Return (x, y) of the center of cell containing provided text 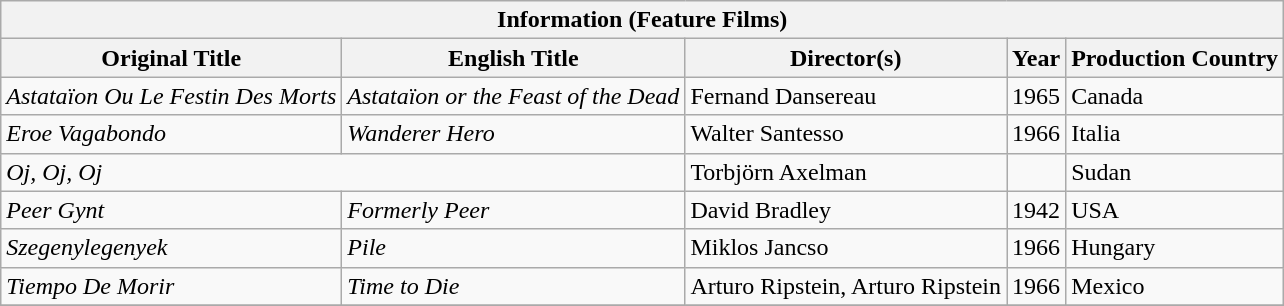
USA (1175, 210)
Oj, Oj, Oj (343, 172)
Original Title (172, 58)
Torbjörn Axelman (846, 172)
Szegenylegenyek (172, 248)
Walter Santesso (846, 134)
Information (Feature Films) (642, 20)
Hungary (1175, 248)
Fernand Dansereau (846, 96)
Time to Die (514, 286)
Sudan (1175, 172)
1965 (1036, 96)
Eroe Vagabondo (172, 134)
Tiempo De Morir (172, 286)
1942 (1036, 210)
Mexico (1175, 286)
Astataïon or the Feast of the Dead (514, 96)
Pile (514, 248)
Miklos Jancso (846, 248)
Peer Gynt (172, 210)
Year (1036, 58)
Astataïon Ou Le Festin Des Morts (172, 96)
Arturo Ripstein, Arturo Ripstein (846, 286)
Italia (1175, 134)
English Title (514, 58)
Director(s) (846, 58)
Formerly Peer (514, 210)
Wanderer Hero (514, 134)
Production Country (1175, 58)
David Bradley (846, 210)
Canada (1175, 96)
